Output the [x, y] coordinate of the center of the cell containing the given text.  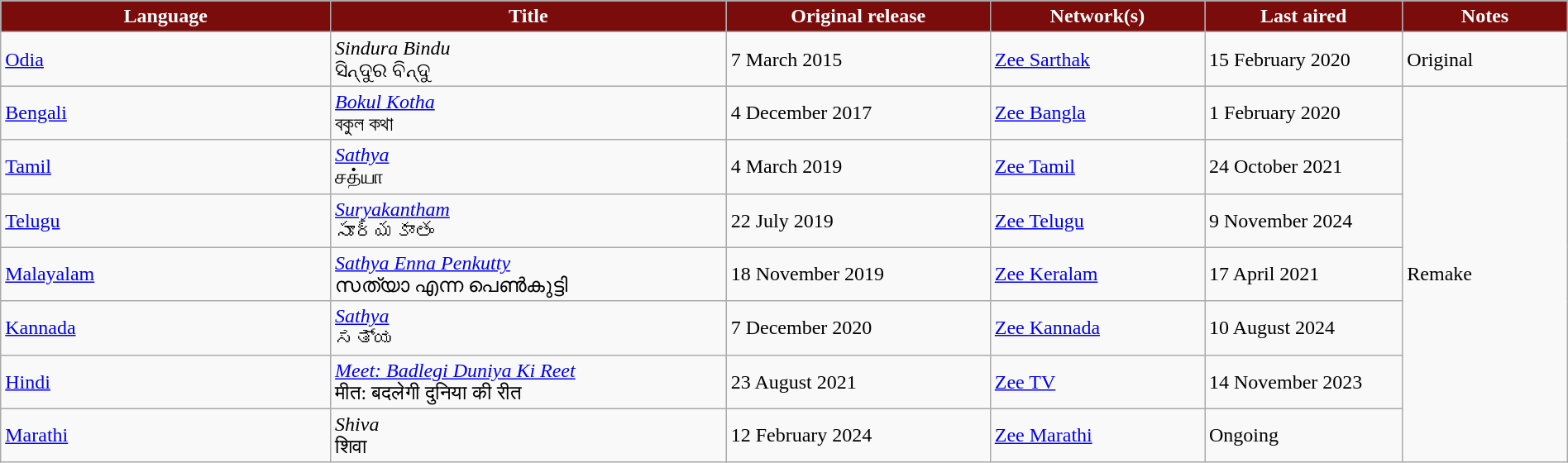
Zee Keralam [1097, 274]
Zee Bangla [1097, 112]
Network(s) [1097, 17]
Sathya சத்யா [529, 167]
Zee Sarthak [1097, 60]
7 December 2020 [858, 327]
Meet: Badlegi Duniya Ki Reet मीत: बदलेगी दुनिया की रीत [529, 382]
1 February 2020 [1303, 112]
Kannada [165, 327]
14 November 2023 [1303, 382]
Shiva शिवा [529, 435]
22 July 2019 [858, 220]
Notes [1485, 17]
18 November 2019 [858, 274]
4 March 2019 [858, 167]
Original release [858, 17]
Suryakantham సూర్యకాంతం [529, 220]
Last aired [1303, 17]
4 December 2017 [858, 112]
15 February 2020 [1303, 60]
Telugu [165, 220]
7 March 2015 [858, 60]
Ongoing [1303, 435]
Zee TV [1097, 382]
Original [1485, 60]
Malayalam [165, 274]
Bengali [165, 112]
Sindura Bindu ସିନ୍ଦୁର ବିନ୍ଦୁ [529, 60]
Marathi [165, 435]
Sathya Enna Penkutty സത്യാ എന്ന പെൺകുട്ടി [529, 274]
Bokul Kotha বকুল কথা [529, 112]
Zee Kannada [1097, 327]
12 February 2024 [858, 435]
24 October 2021 [1303, 167]
Language [165, 17]
9 November 2024 [1303, 220]
Hindi [165, 382]
Zee Marathi [1097, 435]
Zee Telugu [1097, 220]
Remake [1485, 274]
Tamil [165, 167]
Odia [165, 60]
Zee Tamil [1097, 167]
23 August 2021 [858, 382]
17 April 2021 [1303, 274]
10 August 2024 [1303, 327]
Sathya ಸತ್ಯ [529, 327]
Title [529, 17]
